Scan for the cell matching the given text and deliver its (X, Y) coordinate at center. 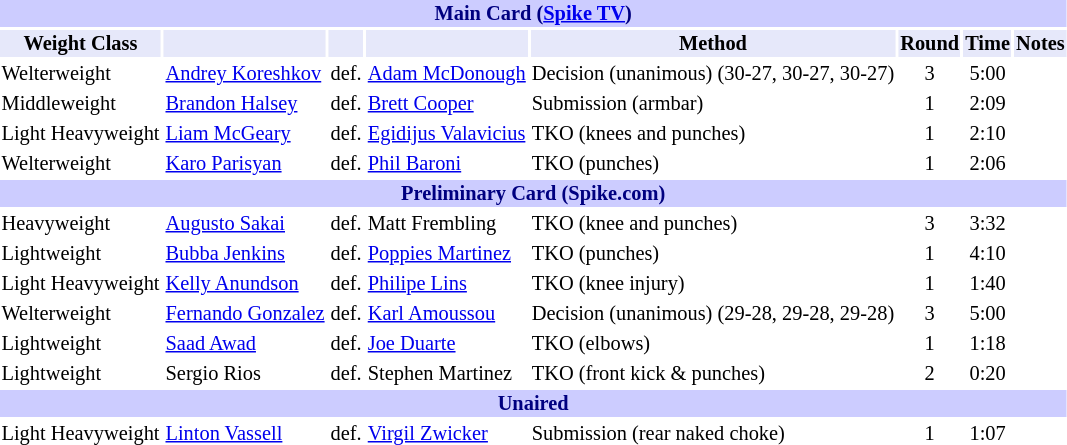
TKO (knee and punches) (712, 224)
Round (930, 44)
2:10 (988, 134)
Augusto Sakai (245, 224)
Weight Class (80, 44)
Brett Cooper (446, 104)
Fernando Gonzalez (245, 314)
TKO (knees and punches) (712, 134)
TKO (front kick & punches) (712, 374)
3:32 (988, 224)
Unaired (533, 404)
1:40 (988, 284)
Kelly Anundson (245, 284)
Phil Baroni (446, 164)
1:18 (988, 344)
Liam McGeary (245, 134)
Method (712, 44)
TKO (knee injury) (712, 284)
Notes (1041, 44)
Submission (armbar) (712, 104)
2:09 (988, 104)
Main Card (Spike TV) (533, 14)
Adam McDonough (446, 74)
Egidijus Valavicius (446, 134)
Andrey Koreshkov (245, 74)
Poppies Martinez (446, 254)
Decision (unanimous) (29-28, 29-28, 29-28) (712, 314)
0:20 (988, 374)
Stephen Martinez (446, 374)
Philipe Lins (446, 284)
Heavyweight (80, 224)
Decision (unanimous) (30-27, 30-27, 30-27) (712, 74)
2 (930, 374)
Middleweight (80, 104)
Brandon Halsey (245, 104)
Saad Awad (245, 344)
Joe Duarte (446, 344)
Bubba Jenkins (245, 254)
Preliminary Card (Spike.com) (533, 194)
TKO (elbows) (712, 344)
2:06 (988, 164)
Time (988, 44)
Karl Amoussou (446, 314)
4:10 (988, 254)
Karo Parisyan (245, 164)
Sergio Rios (245, 374)
Matt Frembling (446, 224)
